Output the [X, Y] coordinate of the center of the cell containing the given text.  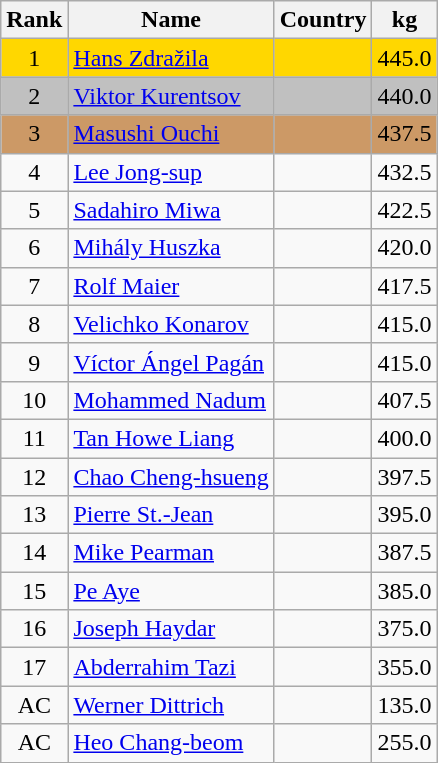
445.0 [404, 58]
395.0 [404, 515]
255.0 [404, 743]
11 [34, 438]
13 [34, 515]
5 [34, 210]
Country [323, 20]
kg [404, 20]
Abderrahim Tazi [171, 667]
Sadahiro Miwa [171, 210]
440.0 [404, 96]
Mihály Huszka [171, 248]
Joseph Haydar [171, 629]
Hans Zdražila [171, 58]
6 [34, 248]
Viktor Kurentsov [171, 96]
Name [171, 20]
12 [34, 477]
2 [34, 96]
Lee Jong-sup [171, 172]
3 [34, 134]
Chao Cheng-hsueng [171, 477]
385.0 [404, 591]
Werner Dittrich [171, 705]
Rank [34, 20]
15 [34, 591]
407.5 [404, 400]
7 [34, 286]
Pe Aye [171, 591]
9 [34, 362]
Pierre St.-Jean [171, 515]
Mike Pearman [171, 553]
417.5 [404, 286]
355.0 [404, 667]
Heo Chang-beom [171, 743]
16 [34, 629]
17 [34, 667]
Mohammed Nadum [171, 400]
422.5 [404, 210]
8 [34, 324]
375.0 [404, 629]
437.5 [404, 134]
135.0 [404, 705]
Rolf Maier [171, 286]
400.0 [404, 438]
14 [34, 553]
387.5 [404, 553]
Víctor Ángel Pagán [171, 362]
1 [34, 58]
Masushi Ouchi [171, 134]
Velichko Konarov [171, 324]
10 [34, 400]
420.0 [404, 248]
432.5 [404, 172]
4 [34, 172]
Tan Howe Liang [171, 438]
397.5 [404, 477]
